Search for the cell housing the specified text and yield its (X, Y) center coordinate. 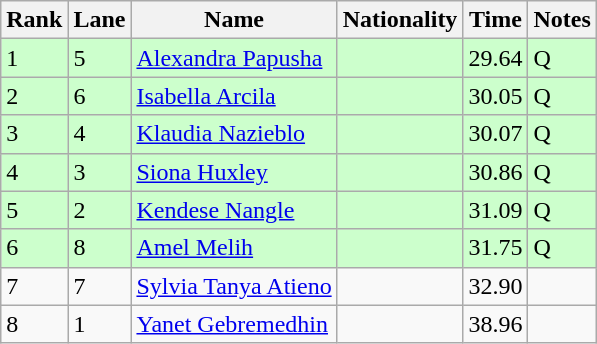
Name (234, 20)
Isabella Arcila (234, 96)
30.07 (496, 134)
32.90 (496, 286)
38.96 (496, 324)
Notes (562, 20)
Amel Melih (234, 248)
Alexandra Papusha (234, 58)
30.05 (496, 96)
Siona Huxley (234, 172)
30.86 (496, 172)
Kendese Nangle (234, 210)
Nationality (400, 20)
Lane (100, 20)
Sylvia Tanya Atieno (234, 286)
29.64 (496, 58)
31.09 (496, 210)
Rank (34, 20)
Time (496, 20)
Yanet Gebremedhin (234, 324)
Klaudia Nazieblo (234, 134)
31.75 (496, 248)
